Locate the cell with the specified text and output its (x, y) center coordinate. 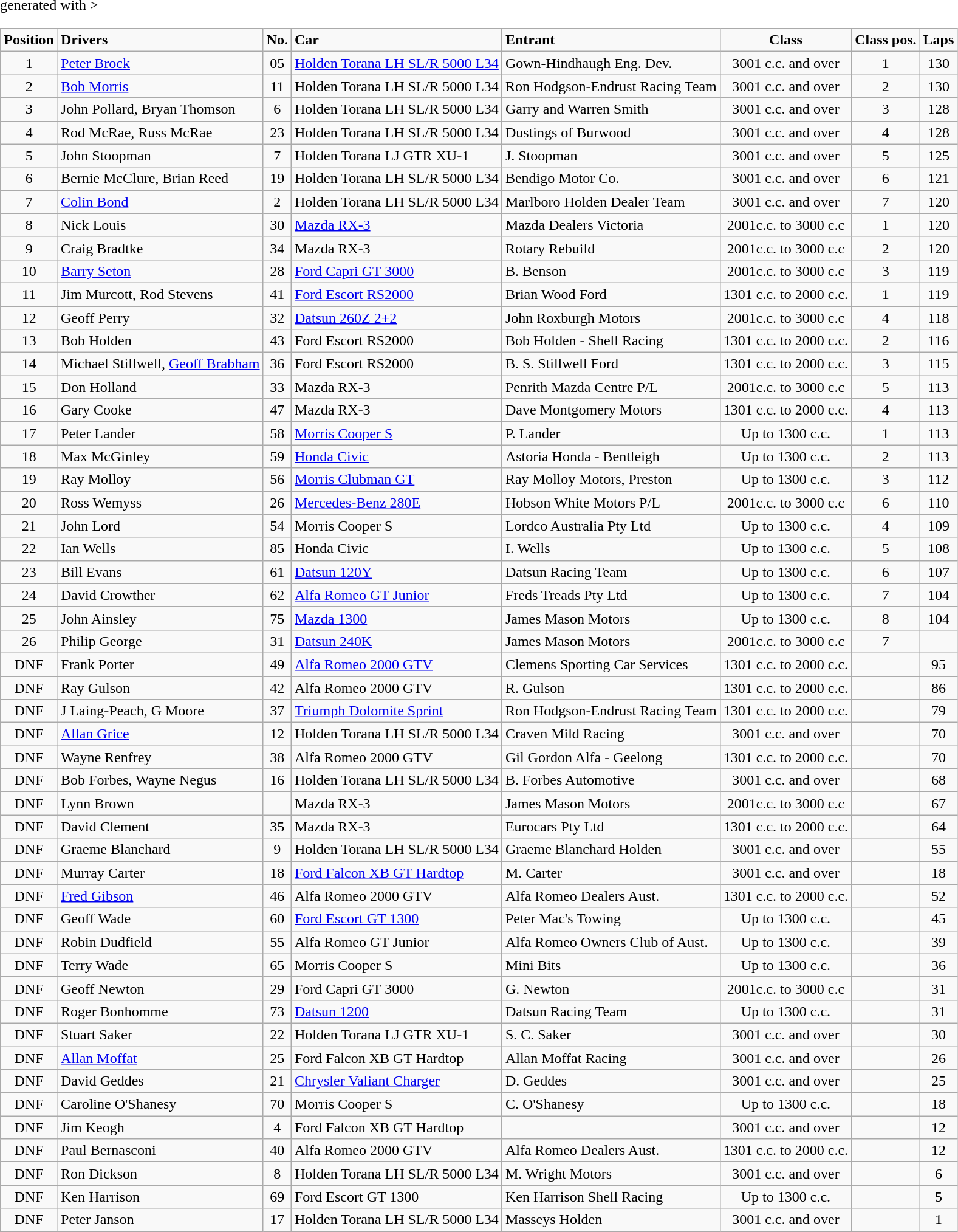
Caroline O'Shanesy (160, 1104)
15 (29, 387)
32 (277, 318)
115 (939, 364)
Bill Evans (160, 572)
Chrysler Valiant Charger (396, 1081)
John Stoopman (160, 156)
Geoff Newton (160, 988)
Peter Brock (160, 63)
116 (939, 341)
Masseys Holden (611, 1220)
65 (277, 965)
Dave Montgomery Motors (611, 410)
56 (277, 480)
61 (277, 572)
40 (277, 1151)
Morris Clubman GT (396, 480)
Astoria Honda - Bentleigh (611, 456)
David Clement (160, 827)
Mini Bits (611, 965)
Wayne Renfrey (160, 757)
05 (277, 63)
54 (277, 526)
Ian Wells (160, 549)
24 (29, 595)
Ken Harrison (160, 1197)
Ross Wemyss (160, 503)
Bob Morris (160, 86)
42 (277, 687)
Graeme Blanchard (160, 850)
Don Holland (160, 387)
Clemens Sporting Car Services (611, 664)
J Laing-Peach, G Moore (160, 711)
Graeme Blanchard Holden (611, 850)
Datsun 240K (396, 641)
75 (277, 618)
Bob Forbes, Wayne Negus (160, 780)
Lordco Australia Pty Ltd (611, 526)
Philip George (160, 641)
Class pos. (886, 40)
Eurocars Pty Ltd (611, 827)
108 (939, 549)
Allan Grice (160, 734)
62 (277, 595)
Dustings of Burwood (611, 132)
Roger Bonhomme (160, 1011)
Robin Dudfield (160, 942)
G. Newton (611, 988)
47 (277, 410)
67 (939, 804)
35 (277, 827)
Datsun 1200 (396, 1011)
109 (939, 526)
M. Wright Motors (611, 1174)
Datsun 260Z 2+2 (396, 318)
121 (939, 179)
Craven Mild Racing (611, 734)
Craig Bradtke (160, 248)
41 (277, 294)
49 (277, 664)
Allan Moffat (160, 1058)
Mazda 1300 (396, 618)
Gil Gordon Alfa - Geelong (611, 757)
39 (939, 942)
Geoff Wade (160, 919)
Barry Seton (160, 271)
45 (939, 919)
M. Carter (611, 873)
R. Gulson (611, 687)
Bob Holden (160, 341)
Colin Bond (160, 202)
Terry Wade (160, 965)
Drivers (160, 40)
Stuart Saker (160, 1034)
Entrant (611, 40)
I. Wells (611, 549)
Fred Gibson (160, 896)
B. Forbes Automotive (611, 780)
34 (277, 248)
Gown-Hindhaugh Eng. Dev. (611, 63)
Peter Janson (160, 1220)
Freds Treads Pty Ltd (611, 595)
85 (277, 549)
Laps (939, 40)
Mazda Dealers Victoria (611, 225)
No. (277, 40)
118 (939, 318)
28 (277, 271)
Lynn Brown (160, 804)
13 (29, 341)
60 (277, 919)
D. Geddes (611, 1081)
Gary Cooke (160, 410)
Bendigo Motor Co. (611, 179)
Class (785, 40)
Ray Molloy Motors, Preston (611, 480)
38 (277, 757)
79 (939, 711)
Position (29, 40)
Ray Molloy (160, 480)
Penrith Mazda Centre P/L (611, 387)
Rotary Rebuild (611, 248)
29 (277, 988)
J. Stoopman (611, 156)
Ron Dickson (160, 1174)
B. Benson (611, 271)
David Geddes (160, 1081)
B. S. Stillwell Ford (611, 364)
Geoff Perry (160, 318)
Triumph Dolomite Sprint (396, 711)
Ray Gulson (160, 687)
Car (396, 40)
Jim Murcott, Rod Stevens (160, 294)
Nick Louis (160, 225)
59 (277, 456)
P. Lander (611, 433)
Bernie McClure, Brian Reed (160, 179)
John Lord (160, 526)
58 (277, 433)
33 (277, 387)
Jim Keogh (160, 1127)
Paul Bernasconi (160, 1151)
Murray Carter (160, 873)
43 (277, 341)
86 (939, 687)
Allan Moffat Racing (611, 1058)
John Pollard, Bryan Thomson (160, 109)
Ken Harrison Shell Racing (611, 1197)
David Crowther (160, 595)
73 (277, 1011)
68 (939, 780)
John Ainsley (160, 618)
Garry and Warren Smith (611, 109)
10 (29, 271)
Michael Stillwell, Geoff Brabham (160, 364)
125 (939, 156)
C. O'Shanesy (611, 1104)
107 (939, 572)
Alfa Romeo Owners Club of Aust. (611, 942)
Frank Porter (160, 664)
S. C. Saker (611, 1034)
Max McGinley (160, 456)
112 (939, 480)
Bob Holden - Shell Racing (611, 341)
110 (939, 503)
69 (277, 1197)
14 (29, 364)
Rod McRae, Russ McRae (160, 132)
37 (277, 711)
Peter Lander (160, 433)
John Roxburgh Motors (611, 318)
46 (277, 896)
95 (939, 664)
64 (939, 827)
20 (29, 503)
Hobson White Motors P/L (611, 503)
Mercedes-Benz 280E (396, 503)
Datsun 120Y (396, 572)
Brian Wood Ford (611, 294)
Marlboro Holden Dealer Team (611, 202)
52 (939, 896)
Peter Mac's Towing (611, 919)
